Find where the given text appears and provide that cell's center as (x, y) coordinate. 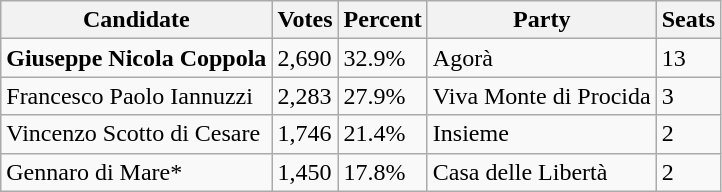
32.9% (382, 58)
Gennaro di Mare* (136, 172)
Votes (305, 20)
Francesco Paolo Iannuzzi (136, 96)
Insieme (542, 134)
Giuseppe Nicola Coppola (136, 58)
Candidate (136, 20)
3 (688, 96)
Casa delle Libertà (542, 172)
1,450 (305, 172)
Viva Monte di Procida (542, 96)
21.4% (382, 134)
17.8% (382, 172)
Vincenzo Scotto di Cesare (136, 134)
1,746 (305, 134)
Percent (382, 20)
13 (688, 58)
Agorà (542, 58)
2,283 (305, 96)
Party (542, 20)
Seats (688, 20)
27.9% (382, 96)
2,690 (305, 58)
